For the text-containing cell, return its midpoint in (X, Y) coordinate format. 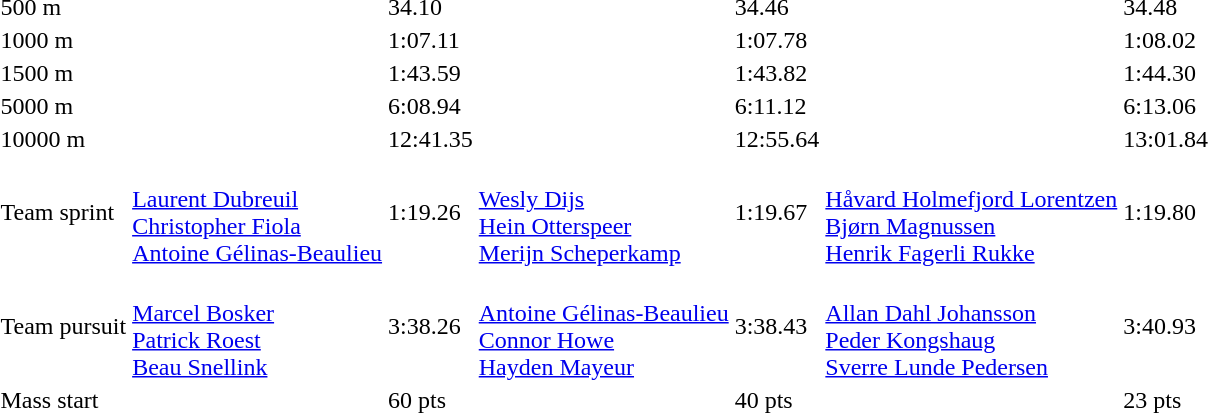
3:38.43 (777, 326)
Marcel BoskerPatrick RoestBeau Snellink (258, 326)
1:19.26 (431, 212)
1:07.78 (777, 40)
1:19.67 (777, 212)
Wesly DijsHein OtterspeerMerijn Scheperkamp (604, 212)
3:38.26 (431, 326)
6:08.94 (431, 106)
12:55.64 (777, 139)
6:11.12 (777, 106)
1:07.11 (431, 40)
1:43.59 (431, 73)
Antoine Gélinas-BeaulieuConnor HoweHayden Mayeur (604, 326)
Laurent DubreuilChristopher FiolaAntoine Gélinas-Beaulieu (258, 212)
Håvard Holmefjord Lorentzen Bjørn MagnussenHenrik Fagerli Rukke (972, 212)
12:41.35 (431, 139)
Allan Dahl JohanssonPeder KongshaugSverre Lunde Pedersen (972, 326)
1:43.82 (777, 73)
